Return the [x, y] coordinate for the center point of the cell that contains the specified text.  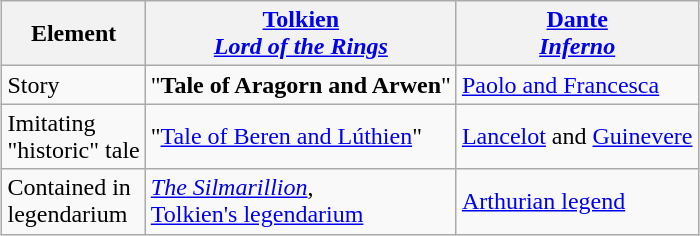
TolkienLord of the Rings [300, 34]
The Silmarillion,Tolkien's legendarium [300, 202]
Lancelot and Guinevere [577, 136]
Contained inlegendarium [74, 202]
DanteInferno [577, 34]
Story [74, 85]
"Tale of Beren and Lúthien" [300, 136]
Arthurian legend [577, 202]
Paolo and Francesca [577, 85]
"Tale of Aragorn and Arwen" [300, 85]
Element [74, 34]
Imitating"historic" tale [74, 136]
